For the text-containing cell, return its midpoint in [x, y] coordinate format. 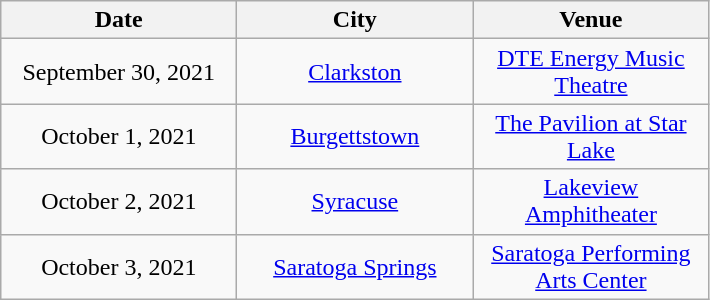
Lakeview Amphitheater [591, 202]
Syracuse [355, 202]
Burgettstown [355, 136]
Date [119, 20]
Saratoga Performing Arts Center [591, 266]
Venue [591, 20]
October 3, 2021 [119, 266]
October 2, 2021 [119, 202]
October 1, 2021 [119, 136]
September 30, 2021 [119, 72]
DTE Energy Music Theatre [591, 72]
Saratoga Springs [355, 266]
City [355, 20]
The Pavilion at Star Lake [591, 136]
Clarkston [355, 72]
